Extract the [X, Y] coordinate from the center of the cell holding the provided text.  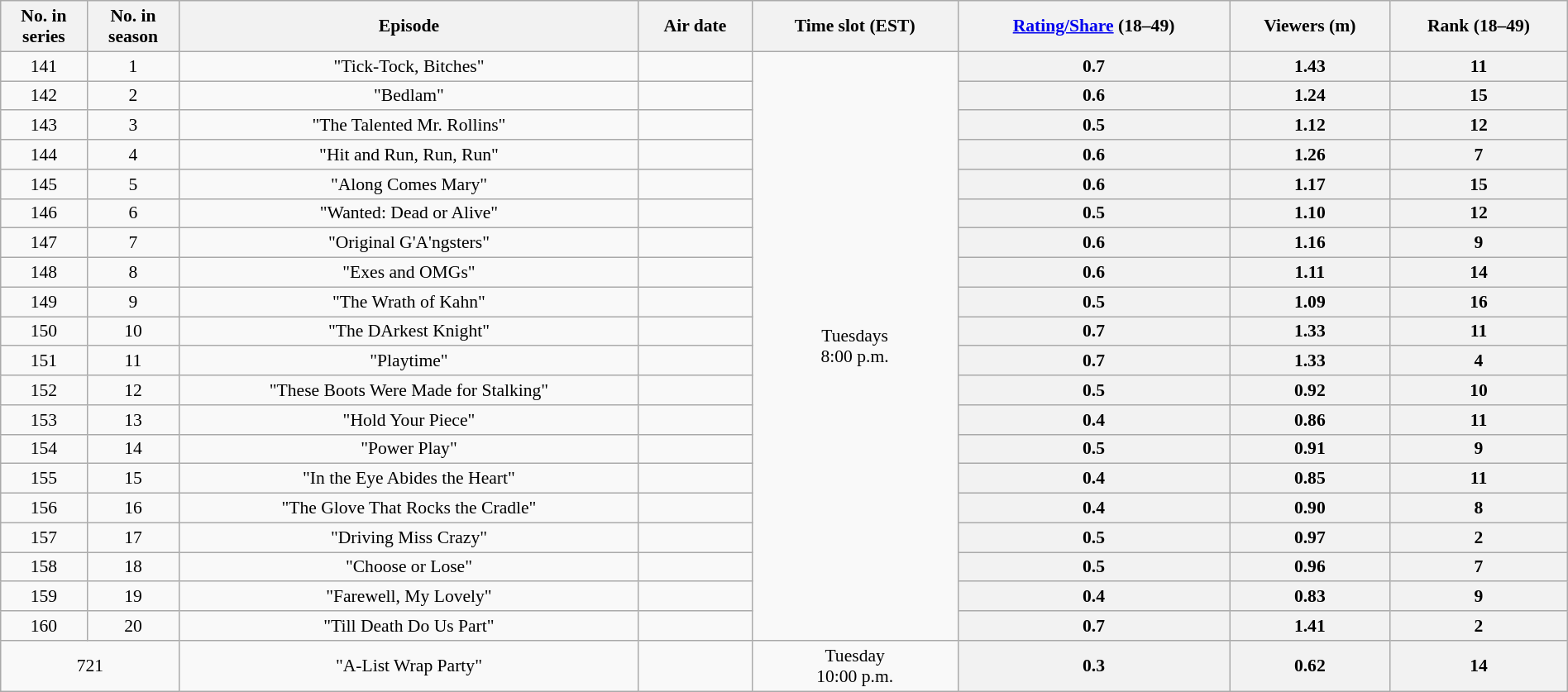
1.10 [1310, 213]
"Wanted: Dead or Alive" [409, 213]
"Choose or Lose" [409, 567]
"In the Eye Abides the Heart" [409, 479]
Tuesdays8:00 p.m. [855, 346]
No. inseries [44, 26]
"The Wrath of Kahn" [409, 302]
"A-List Wrap Party" [409, 666]
158 [44, 567]
151 [44, 361]
1.11 [1310, 273]
3 [133, 126]
1.41 [1310, 626]
721 [90, 666]
1.43 [1310, 66]
0.3 [1093, 666]
No. inseason [133, 26]
19 [133, 597]
160 [44, 626]
0.62 [1310, 666]
146 [44, 213]
142 [44, 96]
20 [133, 626]
"Farewell, My Lovely" [409, 597]
6 [133, 213]
"Driving Miss Crazy" [409, 537]
1.26 [1310, 155]
5 [133, 184]
147 [44, 243]
13 [133, 420]
Rank (18–49) [1479, 26]
"Tick-Tock, Bitches" [409, 66]
0.91 [1310, 449]
"Till Death Do Us Part" [409, 626]
"The Talented Mr. Rollins" [409, 126]
Time slot (EST) [855, 26]
"The Glove That Rocks the Cradle" [409, 508]
0.86 [1310, 420]
"Bedlam" [409, 96]
150 [44, 332]
1.24 [1310, 96]
Rating/Share (18–49) [1093, 26]
149 [44, 302]
156 [44, 508]
145 [44, 184]
"Power Play" [409, 449]
153 [44, 420]
"Hit and Run, Run, Run" [409, 155]
18 [133, 567]
"Along Comes Mary" [409, 184]
17 [133, 537]
157 [44, 537]
"The DArkest Knight" [409, 332]
Episode [409, 26]
1.09 [1310, 302]
141 [44, 66]
Tuesday10:00 p.m. [855, 666]
1.17 [1310, 184]
Viewers (m) [1310, 26]
0.96 [1310, 567]
0.92 [1310, 390]
1.12 [1310, 126]
"Original G'A'ngsters" [409, 243]
0.97 [1310, 537]
"Hold Your Piece" [409, 420]
"Playtime" [409, 361]
"These Boots Were Made for Stalking" [409, 390]
"Exes and OMGs" [409, 273]
1.16 [1310, 243]
0.90 [1310, 508]
154 [44, 449]
0.83 [1310, 597]
143 [44, 126]
148 [44, 273]
1 [133, 66]
0.85 [1310, 479]
159 [44, 597]
Air date [695, 26]
144 [44, 155]
152 [44, 390]
155 [44, 479]
